Search for the cell housing the specified text and yield its (X, Y) center coordinate. 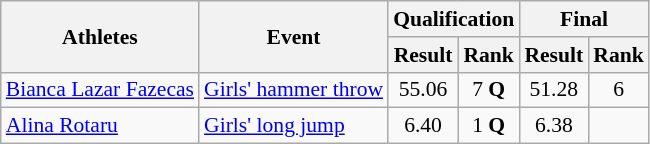
6.40 (423, 126)
1 Q (488, 126)
Alina Rotaru (100, 126)
Girls' hammer throw (294, 90)
6.38 (554, 126)
7 Q (488, 90)
Final (584, 19)
Girls' long jump (294, 126)
55.06 (423, 90)
51.28 (554, 90)
Athletes (100, 36)
Bianca Lazar Fazecas (100, 90)
6 (618, 90)
Qualification (454, 19)
Event (294, 36)
